Find where the given text appears and provide that cell's center as (x, y) coordinate. 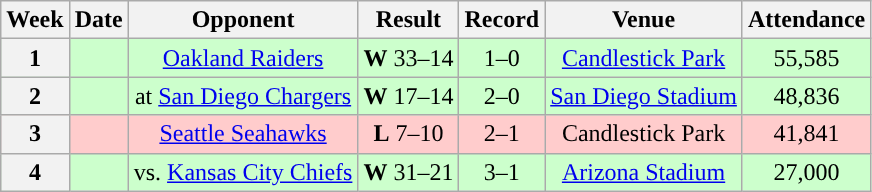
Result (408, 20)
2–0 (502, 96)
27,000 (806, 172)
L 7–10 (408, 134)
41,841 (806, 134)
48,836 (806, 96)
Date (98, 20)
Week (35, 20)
San Diego Stadium (644, 96)
W 17–14 (408, 96)
3–1 (502, 172)
Opponent (243, 20)
1–0 (502, 58)
4 (35, 172)
3 (35, 134)
vs. Kansas City Chiefs (243, 172)
Attendance (806, 20)
at San Diego Chargers (243, 96)
55,585 (806, 58)
Seattle Seahawks (243, 134)
Arizona Stadium (644, 172)
1 (35, 58)
Record (502, 20)
2 (35, 96)
Venue (644, 20)
Oakland Raiders (243, 58)
W 33–14 (408, 58)
2–1 (502, 134)
W 31–21 (408, 172)
